Locate the cell with the specified text and output its (X, Y) center coordinate. 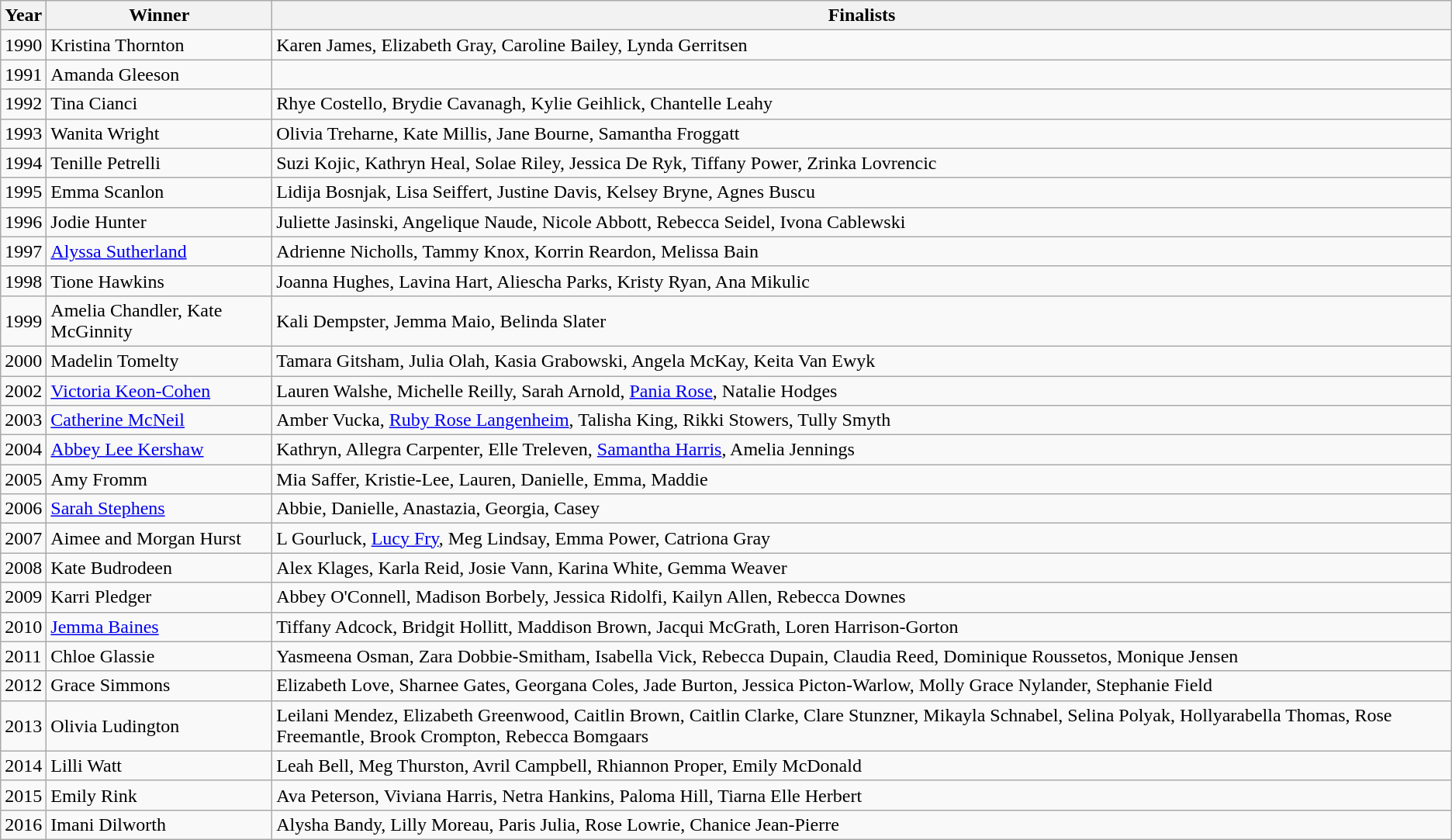
1996 (23, 222)
Sarah Stephens (160, 509)
Aimee and Morgan Hurst (160, 538)
Finalists (863, 16)
Karen James, Elizabeth Gray, Caroline Bailey, Lynda Gerritsen (863, 45)
1993 (23, 133)
Olivia Ludington (160, 726)
2012 (23, 686)
Tamara Gitsham, Julia Olah, Kasia Grabowski, Angela McKay, Keita Van Ewyk (863, 361)
Rhye Costello, Brydie Cavanagh, Kylie Geihlick, Chantelle Leahy (863, 104)
Tenille Petrelli (160, 163)
Amelia Chandler, Kate McGinnity (160, 321)
2011 (23, 656)
2008 (23, 568)
Mia Saffer, Kristie-Lee, Lauren, Danielle, Emma, Maddie (863, 479)
Suzi Kojic, Kathryn Heal, Solae Riley, Jessica De Ryk, Tiffany Power, Zrinka Lovrencic (863, 163)
1997 (23, 251)
Victoria Keon-Cohen (160, 390)
1991 (23, 74)
L Gourluck, Lucy Fry, Meg Lindsay, Emma Power, Catriona Gray (863, 538)
Year (23, 16)
Amy Fromm (160, 479)
2002 (23, 390)
Kali Dempster, Jemma Maio, Belinda Slater (863, 321)
2014 (23, 766)
2013 (23, 726)
Elizabeth Love, Sharnee Gates, Georgana Coles, Jade Burton, Jessica Picton-Warlow, Molly Grace Nylander, Stephanie Field (863, 686)
Lidija Bosnjak, Lisa Seiffert, Justine Davis, Kelsey Bryne, Agnes Buscu (863, 192)
Lilli Watt (160, 766)
1995 (23, 192)
2009 (23, 597)
Jodie Hunter (160, 222)
Tina Cianci (160, 104)
Ava Peterson, Viviana Harris, Netra Hankins, Paloma Hill, Tiarna Elle Herbert (863, 795)
Adrienne Nicholls, Tammy Knox, Korrin Reardon, Melissa Bain (863, 251)
2010 (23, 627)
1990 (23, 45)
Kristina Thornton (160, 45)
Leah Bell, Meg Thurston, Avril Campbell, Rhiannon Proper, Emily McDonald (863, 766)
Chloe Glassie (160, 656)
Karri Pledger (160, 597)
Juliette Jasinski, Angelique Naude, Nicole Abbott, Rebecca Seidel, Ivona Cablewski (863, 222)
Abbey O'Connell, Madison Borbely, Jessica Ridolfi, Kailyn Allen, Rebecca Downes (863, 597)
Amanda Gleeson (160, 74)
Alex Klages, Karla Reid, Josie Vann, Karina White, Gemma Weaver (863, 568)
Winner (160, 16)
Tione Hawkins (160, 281)
Abbey Lee Kershaw (160, 450)
Yasmeena Osman, Zara Dobbie-Smitham, Isabella Vick, Rebecca Dupain, Claudia Reed, Dominique Roussetos, Monique Jensen (863, 656)
Olivia Treharne, Kate Millis, Jane Bourne, Samantha Froggatt (863, 133)
2015 (23, 795)
2005 (23, 479)
Wanita Wright (160, 133)
2003 (23, 420)
2007 (23, 538)
Grace Simmons (160, 686)
Emma Scanlon (160, 192)
Joanna Hughes, Lavina Hart, Aliescha Parks, Kristy Ryan, Ana Mikulic (863, 281)
Alyssa Sutherland (160, 251)
1999 (23, 321)
Tiffany Adcock, Bridgit Hollitt, Maddison Brown, Jacqui McGrath, Loren Harrison-Gorton (863, 627)
2004 (23, 450)
1998 (23, 281)
Kathryn, Allegra Carpenter, Elle Treleven, Samantha Harris, Amelia Jennings (863, 450)
2016 (23, 824)
Jemma Baines (160, 627)
Abbie, Danielle, Anastazia, Georgia, Casey (863, 509)
1994 (23, 163)
Emily Rink (160, 795)
Lauren Walshe, Michelle Reilly, Sarah Arnold, Pania Rose, Natalie Hodges (863, 390)
Kate Budrodeen (160, 568)
2006 (23, 509)
1992 (23, 104)
Imani Dilworth (160, 824)
Madelin Tomelty (160, 361)
2000 (23, 361)
Catherine McNeil (160, 420)
Amber Vucka, Ruby Rose Langenheim, Talisha King, Rikki Stowers, Tully Smyth (863, 420)
Alysha Bandy, Lilly Moreau, Paris Julia, Rose Lowrie, Chanice Jean-Pierre (863, 824)
